Find where the given text appears and provide that cell's center as [x, y] coordinate. 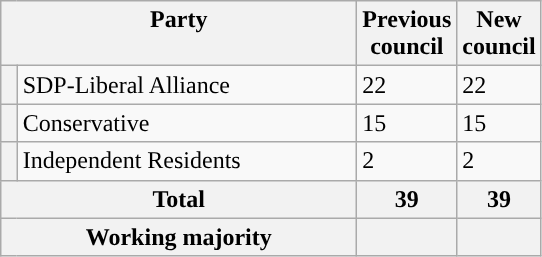
Independent Residents [187, 161]
Working majority [179, 237]
Previous council [407, 34]
New council [499, 34]
SDP-Liberal Alliance [187, 85]
Total [179, 199]
Conservative [187, 123]
Party [179, 34]
